Identify which cell holds the provided text, then report its (X, Y) central coordinate. 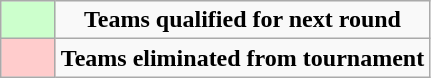
Teams qualified for next round (242, 20)
Teams eliminated from tournament (242, 58)
